Capture the cell that displays the provided text and extract its (X, Y) central coordinate. 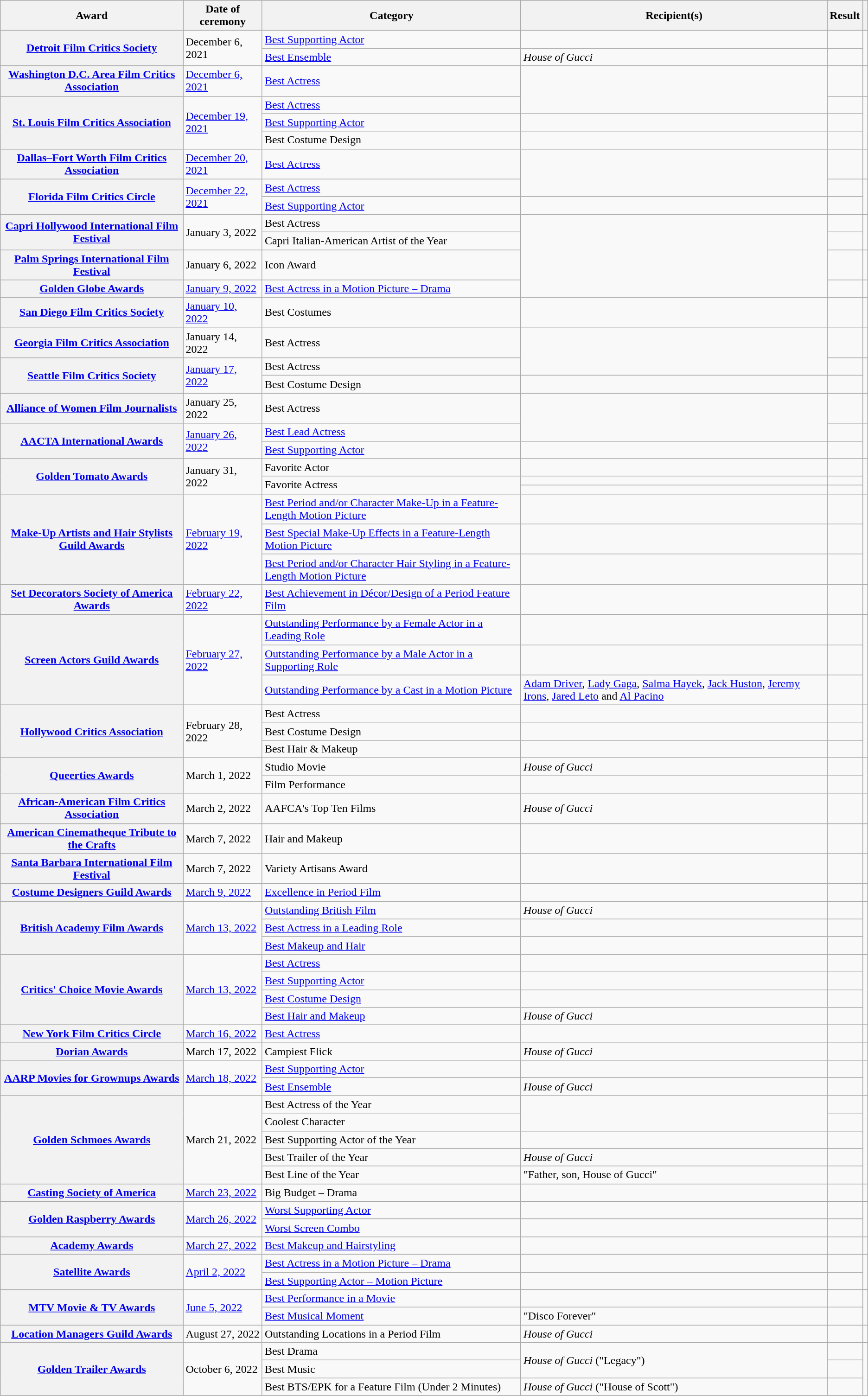
MTV Movie & TV Awards (92, 1307)
Best Makeup and Hairstyling (391, 1245)
"Disco Forever" (674, 1316)
Excellence in Period Film (391, 892)
Golden Schmoes Awards (92, 1140)
December 19, 2021 (223, 122)
Best Hair & Makeup (391, 749)
February 22, 2022 (223, 599)
Outstanding Performance by a Male Actor in a Supporting Role (391, 659)
Best Supporting Actor of the Year (391, 1140)
March 16, 2022 (223, 1034)
Best Costumes (391, 312)
AAFCA's Top Ten Films (391, 809)
AACTA International Awards (92, 441)
March 9, 2022 (223, 892)
Coolest Character (391, 1122)
New York Film Critics Circle (92, 1034)
Best Music (391, 1369)
Satellite Awards (92, 1272)
January 10, 2022 (223, 312)
Best Period and/or Character Make-Up in a Feature-Length Motion Picture (391, 509)
Recipient(s) (674, 16)
Best Special Make-Up Effects in a Feature-Length Motion Picture (391, 539)
Academy Awards (92, 1245)
Best Performance in a Movie (391, 1299)
Washington D.C. Area Film Critics Association (92, 81)
December 20, 2021 (223, 164)
African-American Film Critics Association (92, 809)
Outstanding Locations in a Period Film (391, 1334)
Best Actress in a Leading Role (391, 928)
Palm Springs International Film Festival (92, 264)
Big Budget – Drama (391, 1192)
Screen Actors Guild Awards (92, 659)
AARP Movies for Grownups Awards (92, 1078)
March 27, 2022 (223, 1245)
Result (845, 16)
Best Drama (391, 1351)
Campiest Flick (391, 1052)
American Cinematheque Tribute to the Crafts (92, 838)
Capri Italian-American Artist of the Year (391, 241)
"Father, son, House of Gucci" (674, 1175)
Award (92, 16)
Set Decorators Society of America Awards (92, 599)
April 2, 2022 (223, 1272)
House of Gucci ("House of Scott") (674, 1387)
February 19, 2022 (223, 539)
August 27, 2022 (223, 1334)
Hair and Makeup (391, 838)
Capri Hollywood International Film Festival (92, 232)
Date of ceremony (223, 16)
Outstanding Performance by a Female Actor in a Leading Role (391, 630)
Queerties Awards (92, 776)
January 26, 2022 (223, 441)
Detroit Film Critics Society (92, 48)
June 5, 2022 (223, 1307)
Seattle Film Critics Society (92, 376)
March 26, 2022 (223, 1219)
Location Managers Guild Awards (92, 1334)
January 14, 2022 (223, 343)
Favorite Actress (391, 485)
Category (391, 16)
March 21, 2022 (223, 1140)
Variety Artisans Award (391, 869)
Worst Screen Combo (391, 1228)
Outstanding Performance by a Cast in a Motion Picture (391, 690)
March 23, 2022 (223, 1192)
House of Gucci ("Legacy") (674, 1360)
Best Lead Actress (391, 432)
British Academy Film Awards (92, 928)
October 6, 2022 (223, 1369)
Dallas–Fort Worth Film Critics Association (92, 164)
Golden Globe Awards (92, 289)
Best Period and/or Character Hair Styling in a Feature-Length Motion Picture (391, 569)
Outstanding British Film (391, 910)
Alliance of Women Film Journalists (92, 408)
Best Achievement in Décor/Design of a Period Feature Film (391, 599)
Film Performance (391, 784)
January 31, 2022 (223, 476)
Costume Designers Guild Awards (92, 892)
Critics' Choice Movie Awards (92, 989)
Make-Up Artists and Hair Stylists Guild Awards (92, 539)
Golden Trailer Awards (92, 1369)
Dorian Awards (92, 1052)
Best Makeup and Hair (391, 945)
January 3, 2022 (223, 232)
Best Line of the Year (391, 1175)
Favorite Actor (391, 467)
Georgia Film Critics Association (92, 343)
February 28, 2022 (223, 732)
March 17, 2022 (223, 1052)
Golden Tomato Awards (92, 476)
March 1, 2022 (223, 776)
Best Actress of the Year (391, 1104)
Best Hair and Makeup (391, 1016)
January 9, 2022 (223, 289)
January 6, 2022 (223, 264)
Florida Film Critics Circle (92, 197)
Studio Movie (391, 767)
Best Supporting Actor – Motion Picture (391, 1281)
St. Louis Film Critics Association (92, 122)
Best Musical Moment (391, 1316)
March 18, 2022 (223, 1078)
January 25, 2022 (223, 408)
Best Trailer of the Year (391, 1157)
Icon Award (391, 264)
Best BTS/EPK for a Feature Film (Under 2 Minutes) (391, 1387)
February 27, 2022 (223, 659)
San Diego Film Critics Society (92, 312)
January 17, 2022 (223, 376)
Adam Driver, Lady Gaga, Salma Hayek, Jack Huston, Jeremy Irons, Jared Leto and Al Pacino (674, 690)
Hollywood Critics Association (92, 732)
Golden Raspberry Awards (92, 1219)
Worst Supporting Actor (391, 1210)
March 2, 2022 (223, 809)
Santa Barbara International Film Festival (92, 869)
December 22, 2021 (223, 197)
Casting Society of America (92, 1192)
